Pinpoint the cell where the given text exists, returning its [x, y] midpoint coordinate. 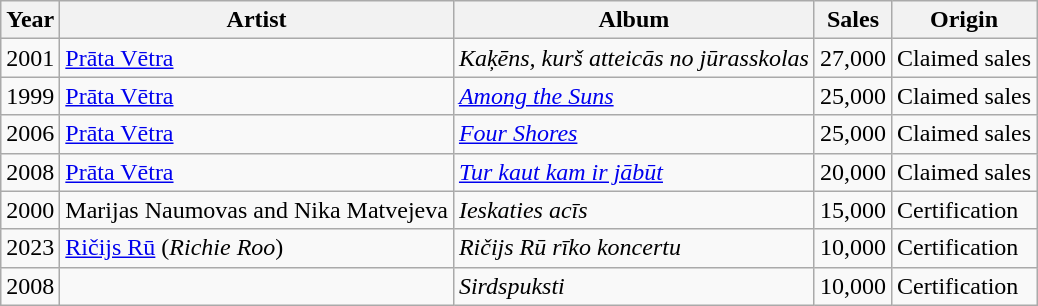
Marijas Naumovas and Nika Matvejeva [257, 210]
Year [30, 20]
2006 [30, 134]
1999 [30, 96]
Among the Suns [634, 96]
Tur kaut kam ir jābūt [634, 172]
Ričijs Rū (Richie Roo) [257, 248]
2001 [30, 58]
Artist [257, 20]
Ieskaties acīs [634, 210]
15,000 [852, 210]
Sirdspuksti [634, 286]
Album [634, 20]
Sales [852, 20]
2023 [30, 248]
27,000 [852, 58]
2000 [30, 210]
Four Shores [634, 134]
Ričijs Rū rīko koncertu [634, 248]
Origin [964, 20]
20,000 [852, 172]
Kaķēns, kurš atteicās no jūrasskolas [634, 58]
